For the text-containing cell, return its midpoint in [x, y] coordinate format. 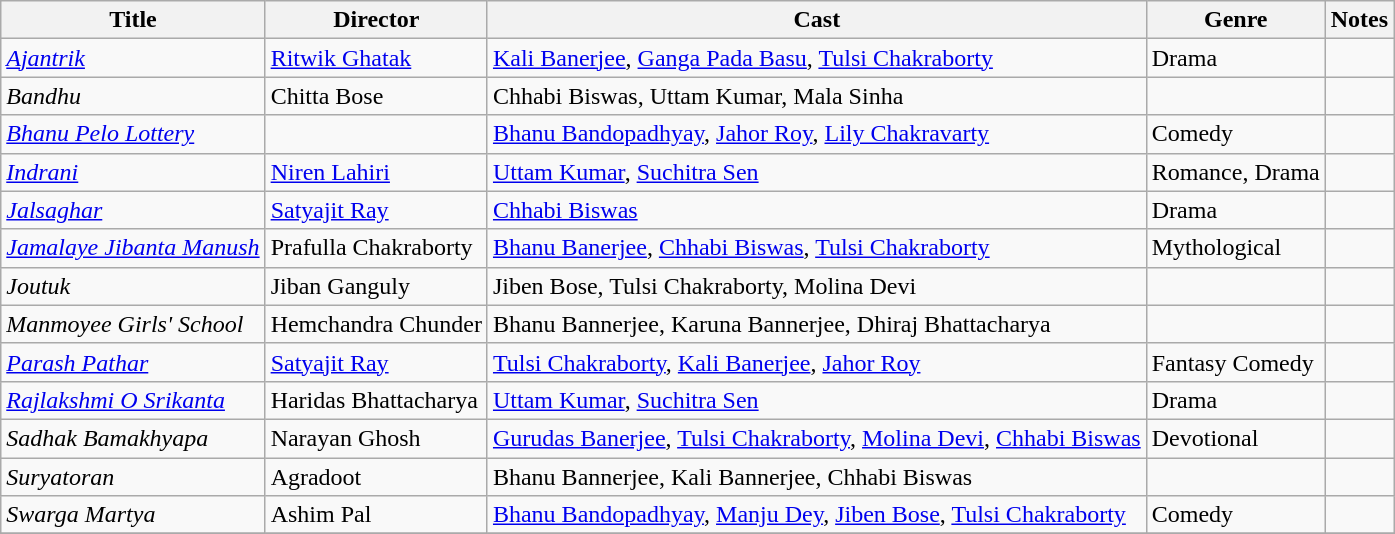
Prafulla Chakraborty [376, 248]
Bhanu Bannerjee, Karuna Bannerjee, Dhiraj Bhattacharya [816, 324]
Manmoyee Girls' School [133, 324]
Suryatoran [133, 477]
Niren Lahiri [376, 172]
Bhanu Pelo Lottery [133, 134]
Sadhak Bamakhyapa [133, 438]
Indrani [133, 172]
Title [133, 20]
Parash Pathar [133, 362]
Notes [1359, 20]
Kali Banerjee, Ganga Pada Basu, Tulsi Chakraborty [816, 58]
Ritwik Ghatak [376, 58]
Jamalaye Jibanta Manush [133, 248]
Chhabi Biswas, Uttam Kumar, Mala Sinha [816, 96]
Haridas Bhattacharya [376, 400]
Swarga Martya [133, 515]
Rajlakshmi O Srikanta [133, 400]
Bhanu Banerjee, Chhabi Biswas, Tulsi Chakraborty [816, 248]
Director [376, 20]
Jiben Bose, Tulsi Chakraborty, Molina Devi [816, 286]
Ajantrik [133, 58]
Devotional [1236, 438]
Mythological [1236, 248]
Chhabi Biswas [816, 210]
Ashim Pal [376, 515]
Joutuk [133, 286]
Bhanu Bannerjee, Kali Bannerjee, Chhabi Biswas [816, 477]
Agradoot [376, 477]
Genre [1236, 20]
Jalsaghar [133, 210]
Gurudas Banerjee, Tulsi Chakraborty, Molina Devi, Chhabi Biswas [816, 438]
Tulsi Chakraborty, Kali Banerjee, Jahor Roy [816, 362]
Cast [816, 20]
Fantasy Comedy [1236, 362]
Hemchandra Chunder [376, 324]
Bhanu Bandopadhyay, Jahor Roy, Lily Chakravarty [816, 134]
Jiban Ganguly [376, 286]
Narayan Ghosh [376, 438]
Romance, Drama [1236, 172]
Bandhu [133, 96]
Bhanu Bandopadhyay, Manju Dey, Jiben Bose, Tulsi Chakraborty [816, 515]
Chitta Bose [376, 96]
